From the cell containing the given text, extract its center point as [x, y] coordinate. 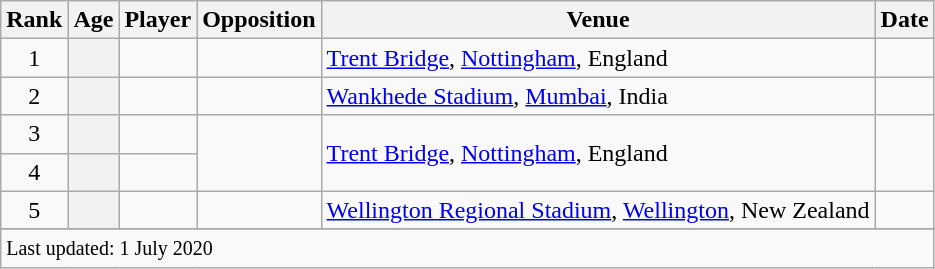
3 [34, 134]
Venue [598, 20]
Opposition [259, 20]
4 [34, 172]
Wankhede Stadium, Mumbai, India [598, 96]
Date [904, 20]
Player [158, 20]
Rank [34, 20]
Last updated: 1 July 2020 [468, 248]
5 [34, 210]
Age [94, 20]
1 [34, 58]
Wellington Regional Stadium, Wellington, New Zealand [598, 210]
2 [34, 96]
